Determine the (x, y) coordinate at the center of the cell enclosing the given text.  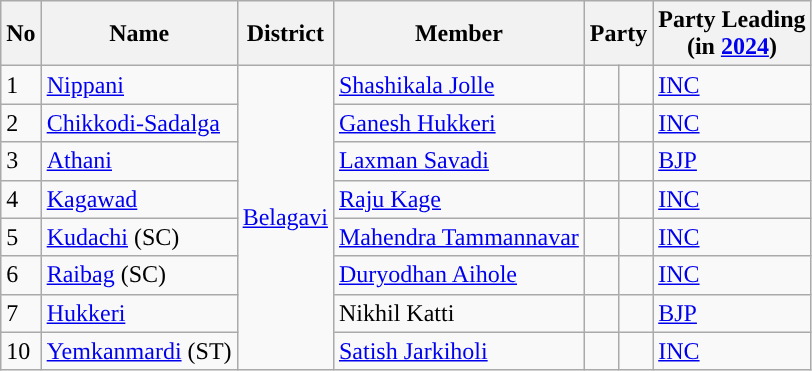
Kagawad (139, 199)
No (21, 34)
Raju Kage (458, 199)
Duryodhan Aihole (458, 275)
Kudachi (SC) (139, 237)
7 (21, 313)
Satish Jarkiholi (458, 351)
Shashikala Jolle (458, 85)
2 (21, 123)
Party (618, 34)
Laxman Savadi (458, 161)
Name (139, 34)
Party Leading(in 2024) (732, 34)
Nikhil Katti (458, 313)
Hukkeri (139, 313)
4 (21, 199)
Yemkanmardi (ST) (139, 351)
6 (21, 275)
Athani (139, 161)
District (285, 34)
Mahendra Tammannavar (458, 237)
Raibag (SC) (139, 275)
3 (21, 161)
Belagavi (285, 218)
Chikkodi-Sadalga (139, 123)
Nippani (139, 85)
1 (21, 85)
10 (21, 351)
Member (458, 34)
Ganesh Hukkeri (458, 123)
5 (21, 237)
